Find where the given text appears and provide that cell's center as [x, y] coordinate. 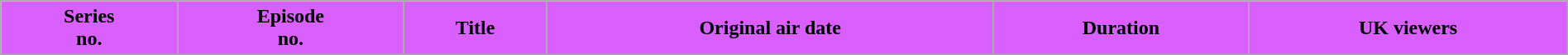
Seriesno. [89, 28]
Original air date [770, 28]
Duration [1121, 28]
UK viewers [1408, 28]
Episodeno. [291, 28]
Title [475, 28]
